Output the (x, y) coordinate of the center of the cell containing the given text.  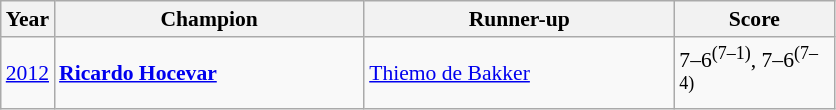
Year (28, 19)
Score (754, 19)
Ricardo Hocevar (209, 74)
Thiemo de Bakker (519, 74)
2012 (28, 74)
7–6(7–1), 7–6(7–4) (754, 74)
Champion (209, 19)
Runner-up (519, 19)
